Return the (X, Y) coordinate for the center point of the cell that contains the specified text.  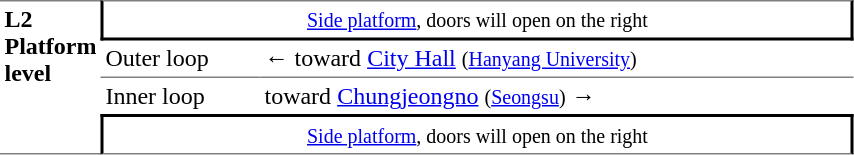
L2Platform level (50, 77)
toward Chungjeongno (Seongsu) → (557, 96)
Outer loop (180, 59)
Inner loop (180, 96)
← toward City Hall (Hanyang University) (557, 59)
